Extract the (x, y) coordinate from the center of the cell holding the provided text.  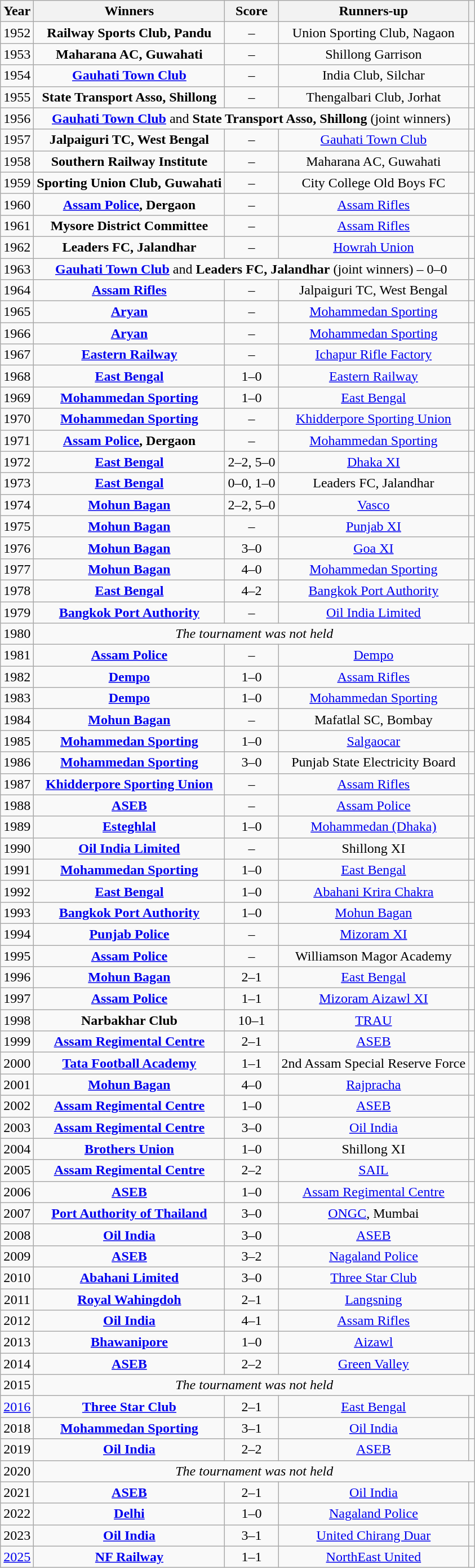
10–1 (251, 1020)
2016 (17, 1407)
1994 (17, 934)
1983 (17, 698)
1955 (17, 97)
Sporting Union Club, Guwahati (130, 183)
1968 (17, 376)
1995 (17, 956)
1982 (17, 677)
State Transport Asso, Shillong (130, 97)
2003 (17, 1127)
Port Authority of Thailand (130, 1213)
2002 (17, 1106)
Shillong Garrison (374, 54)
1952 (17, 33)
2012 (17, 1321)
Mizoram XI (374, 934)
ONGC, Mumbai (374, 1213)
Aizawl (374, 1342)
Rajpracha (374, 1085)
1986 (17, 763)
Mysore District Committee (130, 226)
1971 (17, 441)
NorthEast United (374, 1557)
TRAU (374, 1020)
Bhawanipore (130, 1342)
2007 (17, 1213)
Gauhati Town Club and Leaders FC, Jalandhar (joint winners) – 0–0 (251, 269)
1984 (17, 720)
1978 (17, 591)
Railway Sports Club, Pandu (130, 33)
1989 (17, 827)
1967 (17, 355)
1977 (17, 569)
1999 (17, 1042)
1966 (17, 333)
2019 (17, 1450)
2009 (17, 1256)
1954 (17, 76)
1997 (17, 999)
Punjab XI (374, 526)
1975 (17, 526)
Delhi (130, 1514)
India Club, Silchar (374, 76)
1960 (17, 204)
Abahani Krira Chakra (374, 891)
City College Old Boys FC (374, 183)
Dhaka XI (374, 462)
Langsning (374, 1299)
Union Sporting Club, Nagaon (374, 33)
2018 (17, 1428)
1973 (17, 483)
1957 (17, 140)
2008 (17, 1235)
2025 (17, 1557)
2013 (17, 1342)
2004 (17, 1149)
2020 (17, 1471)
2000 (17, 1063)
Mafatlal SC, Bombay (374, 720)
2010 (17, 1278)
Williamson Magor Academy (374, 956)
Gauhati Town Club and State Transport Asso, Shillong (joint winners) (251, 118)
2006 (17, 1192)
4–2 (251, 591)
1969 (17, 398)
1959 (17, 183)
1985 (17, 741)
Southern Railway Institute (130, 161)
1993 (17, 913)
Tata Football Academy (130, 1063)
Goa XI (374, 548)
4–1 (251, 1321)
Winners (130, 11)
1962 (17, 247)
1991 (17, 870)
1981 (17, 655)
1980 (17, 634)
1990 (17, 848)
1964 (17, 290)
2011 (17, 1299)
Narbakhar Club (130, 1020)
Ichapur Rifle Factory (374, 355)
2021 (17, 1492)
1961 (17, 226)
1972 (17, 462)
0–0, 1–0 (251, 483)
Thengalbari Club, Jorhat (374, 97)
1996 (17, 977)
Mizoram Aizawl XI (374, 999)
1992 (17, 891)
2nd Assam Special Reserve Force (374, 1063)
Brothers Union (130, 1149)
Vasco (374, 505)
1976 (17, 548)
1998 (17, 1020)
Howrah Union (374, 247)
2001 (17, 1085)
2005 (17, 1170)
3–2 (251, 1256)
1970 (17, 419)
2022 (17, 1514)
United Chirang Duar (374, 1535)
SAIL (374, 1170)
Year (17, 11)
1987 (17, 784)
1956 (17, 118)
Runners-up (374, 11)
1979 (17, 612)
Punjab Police (130, 934)
Salgaocar (374, 741)
Green Valley (374, 1364)
Score (251, 11)
Punjab State Electricity Board (374, 763)
2014 (17, 1364)
2023 (17, 1535)
1958 (17, 161)
Esteghlal (130, 827)
Royal Wahingdoh (130, 1299)
1953 (17, 54)
1965 (17, 312)
1988 (17, 805)
1963 (17, 269)
Abahani Limited (130, 1278)
2015 (17, 1385)
NF Railway (130, 1557)
1974 (17, 505)
Mohammedan (Dhaka) (374, 827)
